Provide the (x, y) coordinate of the cell's center where the given text is located.  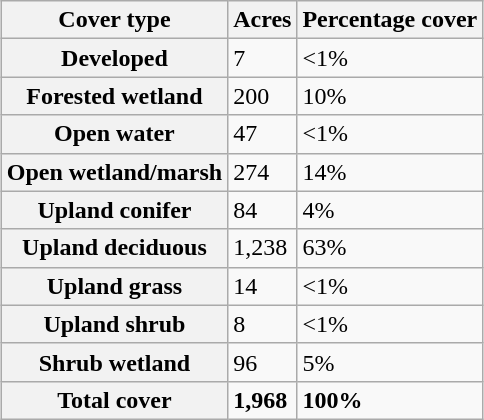
Total cover (114, 400)
Forested wetland (114, 96)
Upland conifer (114, 210)
100% (390, 400)
96 (262, 362)
1,238 (262, 248)
10% (390, 96)
63% (390, 248)
Percentage cover (390, 20)
1,968 (262, 400)
7 (262, 58)
84 (262, 210)
Upland grass (114, 286)
274 (262, 172)
Acres (262, 20)
Upland deciduous (114, 248)
14 (262, 286)
Developed (114, 58)
Open water (114, 134)
4% (390, 210)
Cover type (114, 20)
200 (262, 96)
Open wetland/marsh (114, 172)
5% (390, 362)
47 (262, 134)
Shrub wetland (114, 362)
14% (390, 172)
8 (262, 324)
Upland shrub (114, 324)
